Identify which cell holds the provided text, then report its (X, Y) central coordinate. 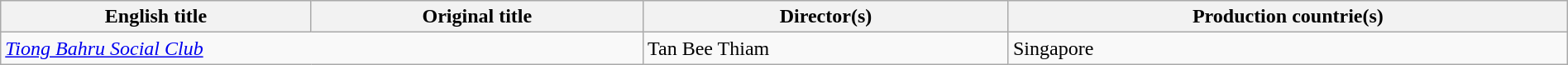
Production countrie(s) (1288, 17)
English title (155, 17)
Director(s) (826, 17)
Tiong Bahru Social Club (323, 48)
Tan Bee Thiam (826, 48)
Original title (476, 17)
Singapore (1288, 48)
